Extract the [X, Y] coordinate from the center of the cell holding the provided text.  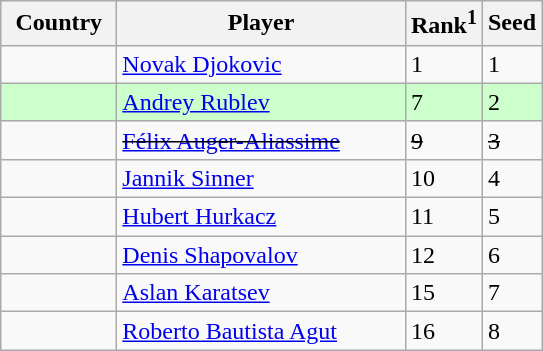
Country [59, 24]
4 [512, 178]
Aslan Karatsev [262, 293]
12 [444, 255]
Denis Shapovalov [262, 255]
5 [512, 217]
Roberto Bautista Agut [262, 331]
8 [512, 331]
Hubert Hurkacz [262, 217]
11 [444, 217]
Player [262, 24]
3 [512, 140]
15 [444, 293]
10 [444, 178]
Rank1 [444, 24]
2 [512, 102]
9 [444, 140]
16 [444, 331]
Novak Djokovic [262, 64]
Félix Auger-Aliassime [262, 140]
Seed [512, 24]
Andrey Rublev [262, 102]
Jannik Sinner [262, 178]
6 [512, 255]
